Return the (X, Y) coordinate for the center point of the cell that contains the specified text.  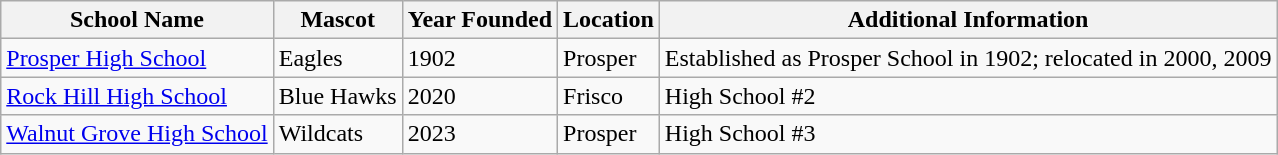
Walnut Grove High School (137, 134)
2020 (480, 96)
Year Founded (480, 20)
Mascot (338, 20)
2023 (480, 134)
1902 (480, 58)
School Name (137, 20)
Location (609, 20)
Rock Hill High School (137, 96)
High School #3 (968, 134)
Established as Prosper School in 1902; relocated in 2000, 2009 (968, 58)
Wildcats (338, 134)
High School #2 (968, 96)
Prosper High School (137, 58)
Blue Hawks (338, 96)
Frisco (609, 96)
Additional Information (968, 20)
Eagles (338, 58)
